Search for the cell housing the specified text and yield its [x, y] center coordinate. 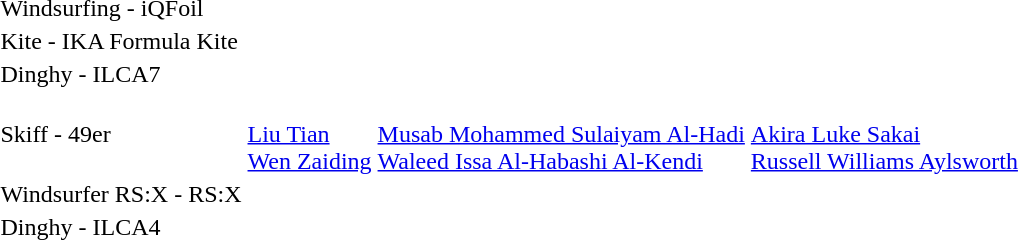
Musab Mohammed Sulaiyam Al-HadiWaleed Issa Al-Habashi Al-Kendi [561, 134]
Liu TianWen Zaiding [310, 134]
